Return [x, y] of the center of cell containing provided text 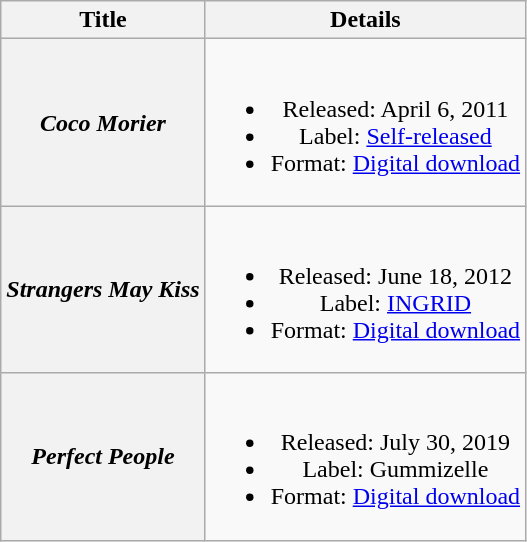
Released: June 18, 2012Label: INGRIDFormat: Digital download [365, 290]
Details [365, 20]
Released: July 30, 2019Label: GummizelleFormat: Digital download [365, 456]
Strangers May Kiss [103, 290]
Released: April 6, 2011Label: Self-releasedFormat: Digital download [365, 122]
Coco Morier [103, 122]
Perfect People [103, 456]
Title [103, 20]
